From the cell containing the given text, extract its center point as (x, y) coordinate. 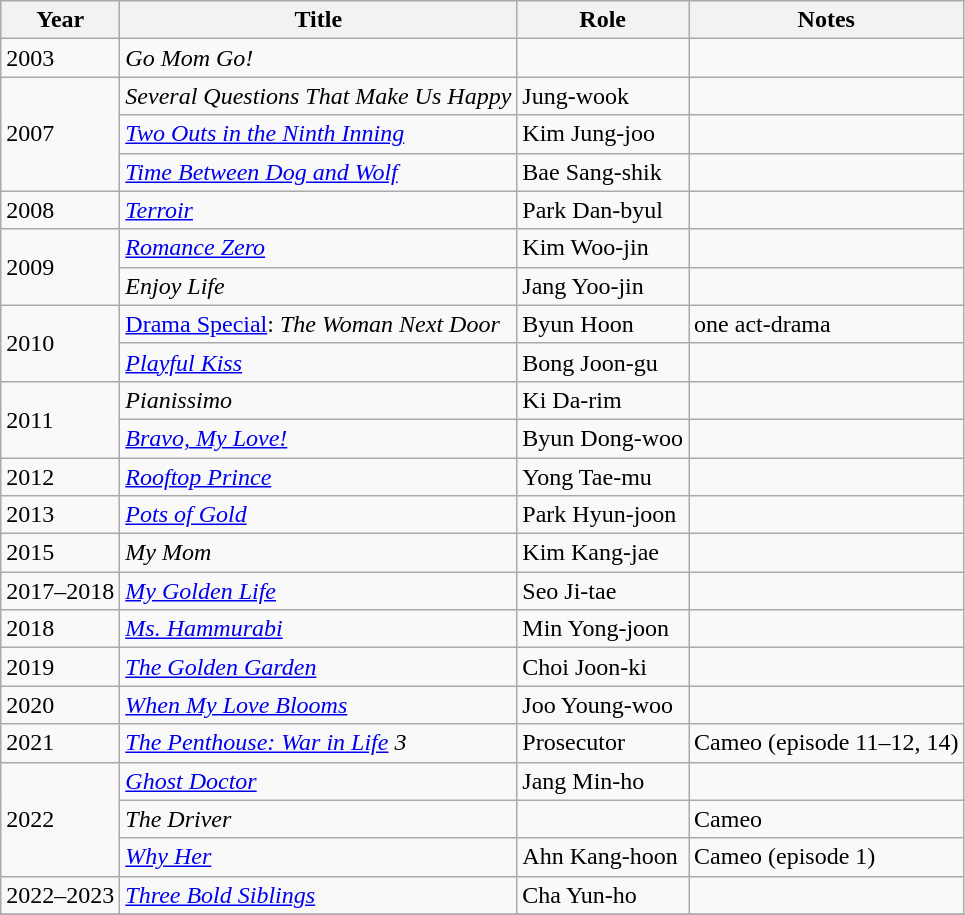
Rooftop Prince (318, 477)
2017–2018 (60, 591)
Cameo (826, 819)
Two Outs in the Ninth Inning (318, 134)
My Mom (318, 553)
Park Hyun-joon (603, 515)
Bravo, My Love! (318, 438)
Kim Woo-jin (603, 248)
Ki Da-rim (603, 400)
Terroir (318, 210)
2019 (60, 667)
Playful Kiss (318, 362)
2013 (60, 515)
Min Yong-joon (603, 629)
Cameo (episode 1) (826, 857)
2009 (60, 267)
Jang Yoo-jin (603, 286)
Prosecutor (603, 743)
Byun Hoon (603, 324)
My Golden Life (318, 591)
Cha Yun-ho (603, 895)
Why Her (318, 857)
2012 (60, 477)
Seo Ji-tae (603, 591)
Ahn Kang-hoon (603, 857)
2018 (60, 629)
Pots of Gold (318, 515)
Kim Jung-joo (603, 134)
one act-drama (826, 324)
Notes (826, 20)
Several Questions That Make Us Happy (318, 96)
Three Bold Siblings (318, 895)
Time Between Dog and Wolf (318, 172)
Year (60, 20)
2022 (60, 819)
The Golden Garden (318, 667)
Bae Sang-shik (603, 172)
Role (603, 20)
2010 (60, 343)
Joo Young-woo (603, 705)
Jung-wook (603, 96)
Choi Joon-ki (603, 667)
The Driver (318, 819)
Title (318, 20)
2022–2023 (60, 895)
2003 (60, 58)
Yong Tae-mu (603, 477)
2007 (60, 134)
Enjoy Life (318, 286)
When My Love Blooms (318, 705)
Cameo (episode 11–12, 14) (826, 743)
Ghost Doctor (318, 781)
2015 (60, 553)
Kim Kang-jae (603, 553)
Park Dan-byul (603, 210)
2020 (60, 705)
2011 (60, 419)
2008 (60, 210)
Byun Dong-woo (603, 438)
Pianissimo (318, 400)
2021 (60, 743)
Jang Min-ho (603, 781)
Drama Special: The Woman Next Door (318, 324)
The Penthouse: War in Life 3 (318, 743)
Romance Zero (318, 248)
Go Mom Go! (318, 58)
Ms. Hammurabi (318, 629)
Bong Joon-gu (603, 362)
